Detect which cell encompasses the target text, then output its [x, y] center coordinate. 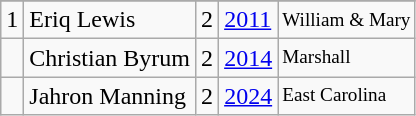
William & Mary [346, 20]
Eriq Lewis [110, 20]
Marshall [346, 58]
Christian Byrum [110, 58]
Jahron Manning [110, 96]
2024 [248, 96]
1 [12, 20]
East Carolina [346, 96]
2014 [248, 58]
2011 [248, 20]
